For the text-containing cell, return its midpoint in (x, y) coordinate format. 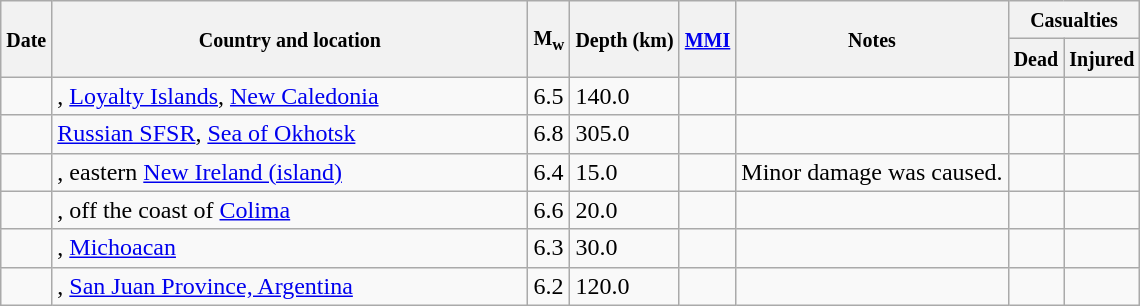
, off the coast of Colima (290, 210)
6.2 (549, 286)
6.6 (549, 210)
6.8 (549, 134)
Depth (km) (624, 39)
Country and location (290, 39)
Casualties (1074, 20)
Mw (549, 39)
Injured (1102, 58)
305.0 (624, 134)
15.0 (624, 172)
Minor damage was caused. (872, 172)
6.4 (549, 172)
20.0 (624, 210)
, Michoacan (290, 248)
Dead (1036, 58)
, San Juan Province, Argentina (290, 286)
6.5 (549, 96)
Date (26, 39)
, Loyalty Islands, New Caledonia (290, 96)
MMI (708, 39)
120.0 (624, 286)
6.3 (549, 248)
Notes (872, 39)
140.0 (624, 96)
30.0 (624, 248)
, eastern New Ireland (island) (290, 172)
Russian SFSR, Sea of Okhotsk (290, 134)
